Return (X, Y) of the center of cell containing provided text 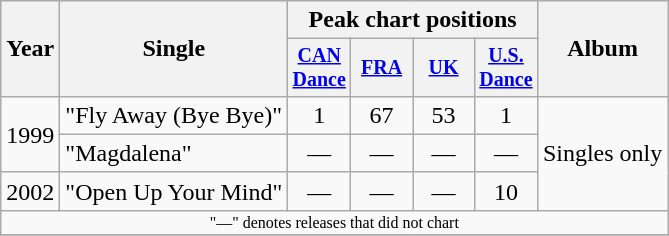
10 (506, 191)
53 (444, 115)
2002 (30, 191)
67 (382, 115)
CANDance (320, 68)
"Open Up Your Mind" (174, 191)
Singles only (602, 153)
Single (174, 49)
U.S.Dance (506, 68)
"Fly Away (Bye Bye)" (174, 115)
Peak chart positions (413, 20)
FRA (382, 68)
1999 (30, 134)
UK (444, 68)
"Magdalena" (174, 153)
Year (30, 49)
Album (602, 49)
"—" denotes releases that did not chart (334, 222)
